Return [X, Y] of the center of cell containing provided text 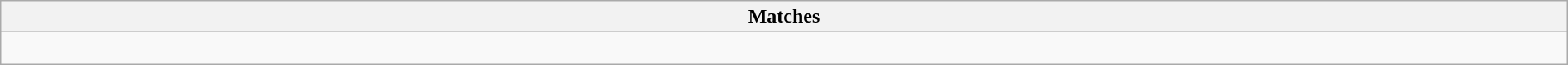
Matches [784, 17]
